Extract the [X, Y] coordinate from the center of the cell holding the provided text.  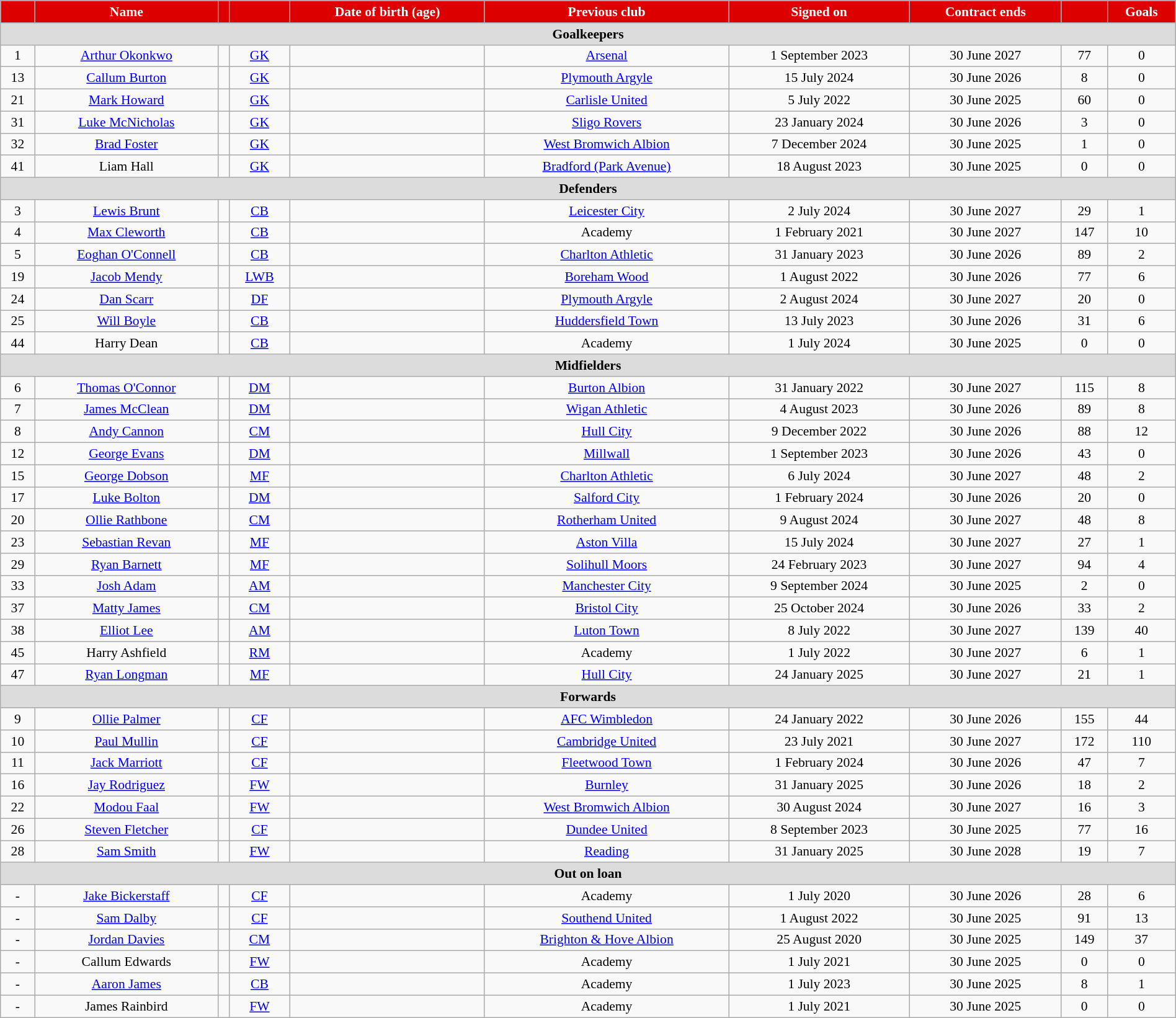
Salford City [607, 498]
Paul Mullin [127, 741]
Harry Ashfield [127, 653]
1 July 2020 [819, 896]
Callum Burton [127, 78]
Ryan Longman [127, 675]
23 July 2021 [819, 741]
115 [1084, 388]
Manchester City [607, 586]
24 January 2022 [819, 719]
1 February 2021 [819, 233]
Bristol City [607, 609]
172 [1084, 741]
147 [1084, 233]
Forwards [588, 697]
24 January 2025 [819, 675]
Max Cleworth [127, 233]
Reading [607, 852]
Andy Cannon [127, 432]
James Rainbird [127, 1006]
Huddersfield Town [607, 321]
32 [17, 145]
Burnley [607, 785]
9 December 2022 [819, 432]
60 [1084, 100]
17 [17, 498]
4 August 2023 [819, 409]
15 [17, 476]
Aaron James [127, 985]
Aston Villa [607, 542]
Sebastian Revan [127, 542]
Dundee United [607, 829]
Brad Foster [127, 145]
Callum Edwards [127, 962]
26 [17, 829]
Previous club [607, 12]
110 [1141, 741]
Arthur Okonkwo [127, 56]
Wigan Athletic [607, 409]
Ryan Barnett [127, 565]
Luton Town [607, 631]
James McClean [127, 409]
Jordan Davies [127, 940]
Jake Bickerstaff [127, 896]
Brighton & Hove Albion [607, 940]
9 [17, 719]
Southend United [607, 918]
Lewis Brunt [127, 211]
Midfielders [588, 365]
24 February 2023 [819, 565]
94 [1084, 565]
Liam Hall [127, 167]
8 July 2022 [819, 631]
Elliot Lee [127, 631]
Josh Adam [127, 586]
30 August 2024 [819, 808]
AFC Wimbledon [607, 719]
Solihull Moors [607, 565]
91 [1084, 918]
1 July 2022 [819, 653]
Ollie Rathbone [127, 520]
1 July 2023 [819, 985]
41 [17, 167]
Jay Rodriguez [127, 785]
5 July 2022 [819, 100]
18 August 2023 [819, 167]
Goalkeepers [588, 34]
23 [17, 542]
Burton Albion [607, 388]
George Dobson [127, 476]
Name [127, 12]
139 [1084, 631]
2 August 2024 [819, 299]
Steven Fletcher [127, 829]
31 January 2023 [819, 255]
Out on loan [588, 874]
Contract ends [985, 12]
Sligo Rovers [607, 122]
40 [1141, 631]
23 January 2024 [819, 122]
Modou Faal [127, 808]
Fleetwood Town [607, 763]
11 [17, 763]
Arsenal [607, 56]
Dan Scarr [127, 299]
8 September 2023 [819, 829]
9 August 2024 [819, 520]
9 September 2024 [819, 586]
Thomas O'Connor [127, 388]
1 July 2024 [819, 344]
Luke McNicholas [127, 122]
31 January 2022 [819, 388]
Date of birth (age) [388, 12]
Goals [1141, 12]
18 [1084, 785]
88 [1084, 432]
DF [259, 299]
30 June 2028 [985, 852]
Leicester City [607, 211]
2 July 2024 [819, 211]
25 [17, 321]
George Evans [127, 454]
Cambridge United [607, 741]
Bradford (Park Avenue) [607, 167]
24 [17, 299]
149 [1084, 940]
43 [1084, 454]
Boreham Wood [607, 277]
Defenders [588, 189]
25 October 2024 [819, 609]
LWB [259, 277]
13 July 2023 [819, 321]
Jack Marriott [127, 763]
Sam Smith [127, 852]
Millwall [607, 454]
45 [17, 653]
6 July 2024 [819, 476]
Will Boyle [127, 321]
Mark Howard [127, 100]
RM [259, 653]
Eoghan O'Connell [127, 255]
Ollie Palmer [127, 719]
Luke Bolton [127, 498]
5 [17, 255]
25 August 2020 [819, 940]
27 [1084, 542]
Rotherham United [607, 520]
22 [17, 808]
Harry Dean [127, 344]
Matty James [127, 609]
Jacob Mendy [127, 277]
155 [1084, 719]
7 December 2024 [819, 145]
38 [17, 631]
Sam Dalby [127, 918]
Carlisle United [607, 100]
Signed on [819, 12]
